For the text-containing cell, return its midpoint in (x, y) coordinate format. 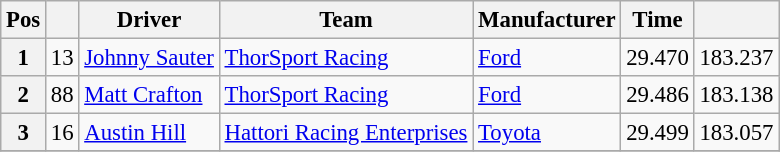
Team (346, 20)
88 (62, 95)
29.470 (658, 58)
29.486 (658, 95)
1 (24, 58)
Manufacturer (547, 20)
Time (658, 20)
183.138 (736, 95)
Hattori Racing Enterprises (346, 133)
Matt Crafton (149, 95)
Toyota (547, 133)
29.499 (658, 133)
2 (24, 95)
183.237 (736, 58)
16 (62, 133)
3 (24, 133)
13 (62, 58)
Pos (24, 20)
Austin Hill (149, 133)
183.057 (736, 133)
Driver (149, 20)
Johnny Sauter (149, 58)
